Search for the cell housing the specified text and yield its (x, y) center coordinate. 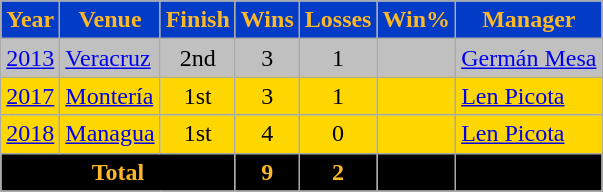
Win% (416, 20)
Manager (529, 20)
Wins (267, 20)
Managua (110, 134)
Germán Mesa (529, 58)
4 (267, 134)
9 (267, 172)
2017 (30, 96)
Losses (338, 20)
2 (338, 172)
Year (30, 20)
2013 (30, 58)
Montería (110, 96)
0 (338, 134)
Total (118, 172)
Venue (110, 20)
Finish (198, 20)
2018 (30, 134)
2nd (198, 58)
Veracruz (110, 58)
